Return the [x, y] coordinate for the center point of the cell that contains the specified text.  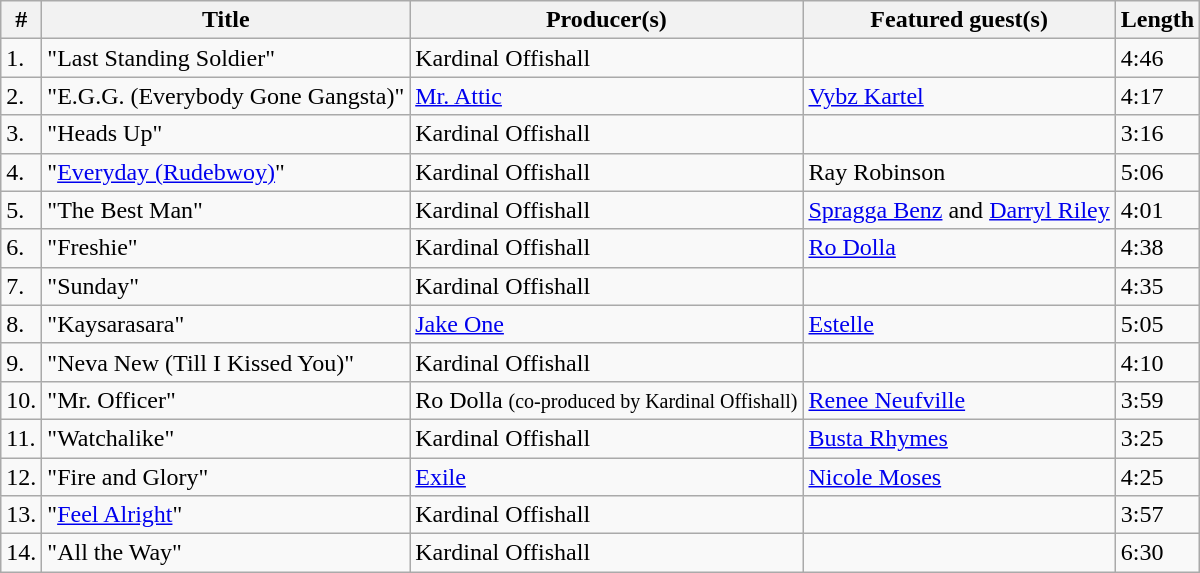
3:59 [1157, 400]
Exile [606, 477]
Ro Dolla [959, 248]
7. [22, 286]
Vybz Kartel [959, 96]
4:38 [1157, 248]
4:01 [1157, 210]
6. [22, 248]
3:25 [1157, 438]
6:30 [1157, 553]
"Everyday (Rudebwoy)" [226, 172]
10. [22, 400]
"Watchalike" [226, 438]
3. [22, 134]
Nicole Moses [959, 477]
"Kaysarasara" [226, 324]
3:16 [1157, 134]
Length [1157, 20]
9. [22, 362]
Ray Robinson [959, 172]
"The Best Man" [226, 210]
4. [22, 172]
Mr. Attic [606, 96]
12. [22, 477]
4:17 [1157, 96]
8. [22, 324]
# [22, 20]
Jake One [606, 324]
5. [22, 210]
Spragga Benz and Darryl Riley [959, 210]
1. [22, 58]
Title [226, 20]
"Freshie" [226, 248]
"Heads Up" [226, 134]
13. [22, 515]
4:25 [1157, 477]
4:35 [1157, 286]
"E.G.G. (Everybody Gone Gangsta)" [226, 96]
14. [22, 553]
Ro Dolla (co-produced by Kardinal Offishall) [606, 400]
Busta Rhymes [959, 438]
Featured guest(s) [959, 20]
"Fire and Glory" [226, 477]
Renee Neufville [959, 400]
"All the Way" [226, 553]
"Last Standing Soldier" [226, 58]
Producer(s) [606, 20]
Estelle [959, 324]
"Sunday" [226, 286]
4:10 [1157, 362]
11. [22, 438]
"Mr. Officer" [226, 400]
3:57 [1157, 515]
5:06 [1157, 172]
"Feel Alright" [226, 515]
5:05 [1157, 324]
4:46 [1157, 58]
"Neva New (Till I Kissed You)" [226, 362]
2. [22, 96]
